Provide the (x, y) coordinate of the cell's center where the given text is located.  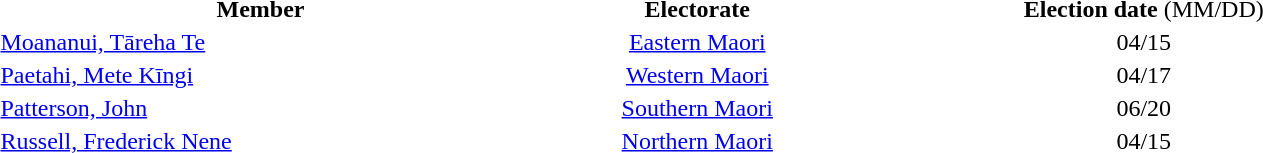
Eastern Maori (697, 42)
Western Maori (697, 75)
Southern Maori (697, 108)
